Pinpoint the cell where the given text exists, returning its [X, Y] midpoint coordinate. 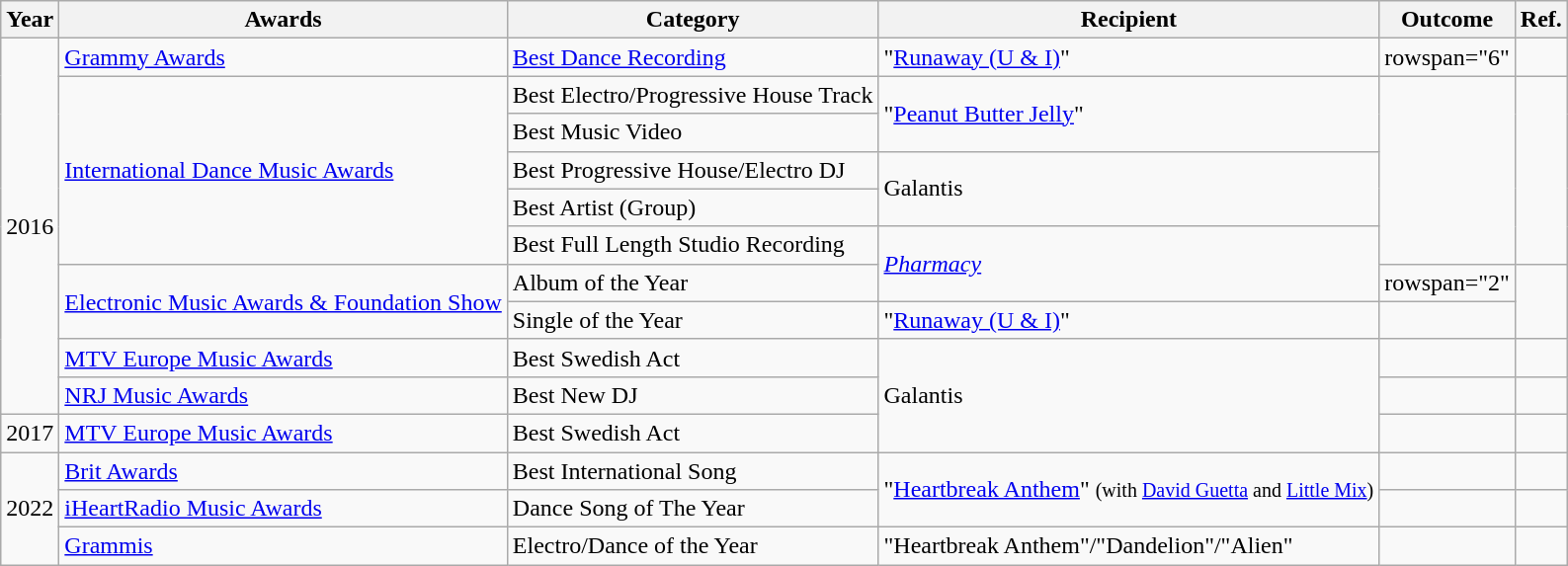
Category [693, 20]
Grammis [283, 546]
rowspan="2" [1447, 283]
Recipient [1128, 20]
Best Electro/Progressive House Track [693, 95]
"Heartbreak Anthem"/"Dandelion"/"Alien" [1128, 546]
iHeartRadio Music Awards [283, 509]
Best Full Length Studio Recording [693, 245]
2016 [30, 227]
Dance Song of The Year [693, 509]
Electro/Dance of the Year [693, 546]
rowspan="6" [1447, 57]
"Peanut Butter Jelly" [1128, 114]
"Heartbreak Anthem" (with David Guetta and Little Mix) [1128, 490]
Awards [283, 20]
Outcome [1447, 20]
Pharmacy [1128, 264]
2022 [30, 509]
Brit Awards [283, 471]
Year [30, 20]
Best Music Video [693, 132]
Best Dance Recording [693, 57]
Single of the Year [693, 320]
Best Artist (Group) [693, 207]
Album of the Year [693, 283]
Electronic Music Awards & Foundation Show [283, 301]
Ref. [1541, 20]
Best Progressive House/Electro DJ [693, 170]
International Dance Music Awards [283, 170]
Best International Song [693, 471]
Grammy Awards [283, 57]
2017 [30, 433]
NRJ Music Awards [283, 395]
Best New DJ [693, 395]
